Return the (X, Y) coordinate for the center point of the cell that contains the specified text.  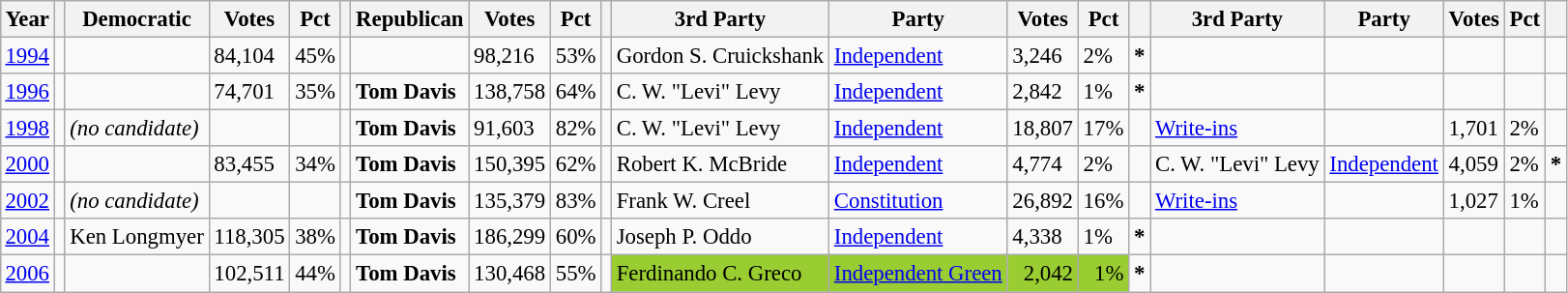
64% (575, 92)
2,042 (1042, 274)
Constitution (918, 201)
4,774 (1042, 164)
Ken Longmyer (137, 237)
84,104 (249, 55)
Independent Green (918, 274)
98,216 (510, 55)
1,027 (1473, 201)
62% (575, 164)
74,701 (249, 92)
Democratic (137, 19)
3,246 (1042, 55)
Joseph P. Oddo (719, 237)
18,807 (1042, 129)
2006 (27, 274)
138,758 (510, 92)
82% (575, 129)
83% (575, 201)
4,059 (1473, 164)
1,701 (1473, 129)
60% (575, 237)
150,395 (510, 164)
1998 (27, 129)
118,305 (249, 237)
Year (27, 19)
26,892 (1042, 201)
2000 (27, 164)
38% (315, 237)
17% (1103, 129)
44% (315, 274)
16% (1103, 201)
91,603 (510, 129)
53% (575, 55)
1994 (27, 55)
4,338 (1042, 237)
2002 (27, 201)
Frank W. Creel (719, 201)
34% (315, 164)
135,379 (510, 201)
2004 (27, 237)
35% (315, 92)
Ferdinando C. Greco (719, 274)
102,511 (249, 274)
45% (315, 55)
Gordon S. Cruickshank (719, 55)
2,842 (1042, 92)
Robert K. McBride (719, 164)
83,455 (249, 164)
Republican (410, 19)
130,468 (510, 274)
55% (575, 274)
186,299 (510, 237)
1996 (27, 92)
